Output the [X, Y] coordinate of the center of the cell containing the given text.  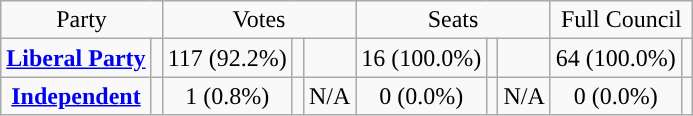
Seats [454, 20]
Votes [259, 20]
Liberal Party [76, 58]
16 (100.0%) [422, 58]
1 (0.8%) [227, 96]
64 (100.0%) [616, 58]
Party [82, 20]
Full Council [621, 20]
117 (92.2%) [227, 58]
Independent [76, 96]
